Locate the cell with the specified text and output its (X, Y) center coordinate. 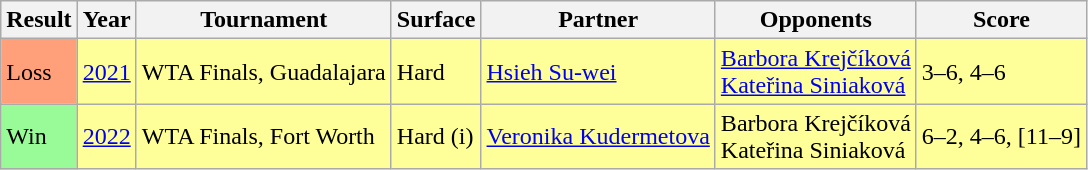
WTA Finals, Guadalajara (264, 72)
Loss (39, 72)
Veronika Kudermetova (598, 136)
Score (1001, 20)
Hsieh Su-wei (598, 72)
Tournament (264, 20)
Result (39, 20)
Year (106, 20)
WTA Finals, Fort Worth (264, 136)
Surface (436, 20)
Hard (i) (436, 136)
Opponents (816, 20)
3–6, 4–6 (1001, 72)
2021 (106, 72)
Partner (598, 20)
2022 (106, 136)
6–2, 4–6, [11–9] (1001, 136)
Hard (436, 72)
Win (39, 136)
